Provide the [X, Y] coordinate of the cell's center where the given text is located.  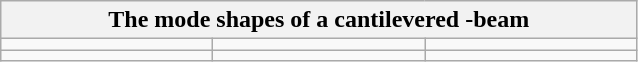
The mode shapes of a cantilevered -beam [319, 20]
